Search for the cell housing the specified text and yield its (x, y) center coordinate. 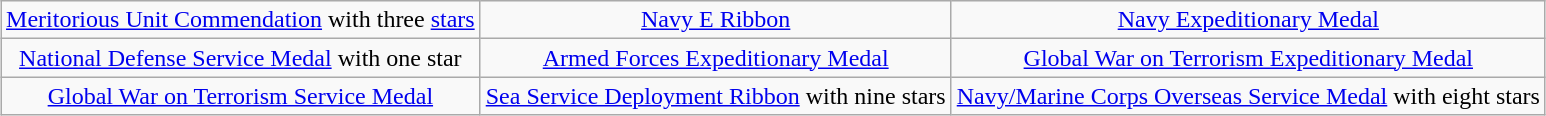
National Defense Service Medal with one star (241, 58)
Armed Forces Expeditionary Medal (716, 58)
Navy/Marine Corps Overseas Service Medal with eight stars (1248, 96)
Global War on Terrorism Expeditionary Medal (1248, 58)
Global War on Terrorism Service Medal (241, 96)
Sea Service Deployment Ribbon with nine stars (716, 96)
Navy E Ribbon (716, 20)
Navy Expeditionary Medal (1248, 20)
Meritorious Unit Commendation with three stars (241, 20)
